Pinpoint the cell where the given text exists, returning its [X, Y] midpoint coordinate. 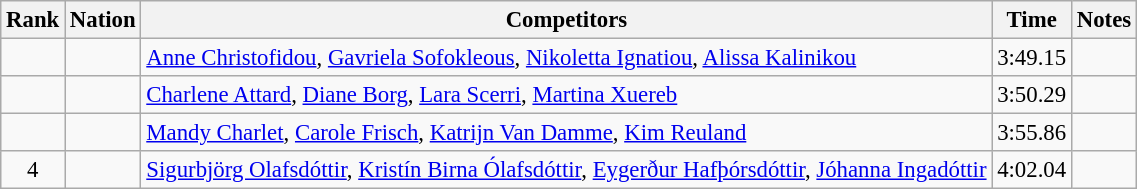
4:02.04 [1032, 170]
Nation [103, 20]
3:50.29 [1032, 95]
Anne Christofidou, Gavriela Sofokleous, Nikoletta Ignatiou, Alissa Kalinikou [566, 58]
Rank [33, 20]
Notes [1104, 20]
3:49.15 [1032, 58]
Time [1032, 20]
4 [33, 170]
3:55.86 [1032, 133]
Charlene Attard, Diane Borg, Lara Scerri, Martina Xuereb [566, 95]
Sigurbjörg Olafsdóttir, Kristín Birna Ólafsdóttir, Eygerður Hafþórsdóttir, Jóhanna Ingadóttir [566, 170]
Competitors [566, 20]
Mandy Charlet, Carole Frisch, Katrijn Van Damme, Kim Reuland [566, 133]
